Extract the (x, y) coordinate from the center of the cell holding the provided text.  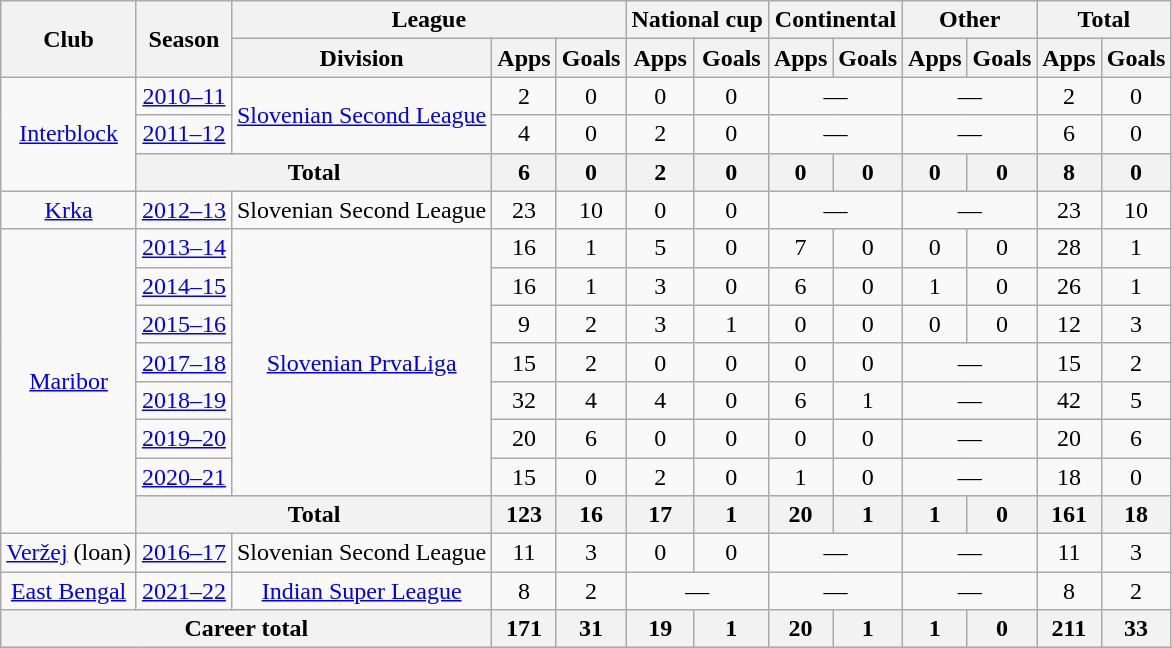
26 (1069, 286)
19 (660, 629)
Interblock (69, 134)
2020–21 (184, 477)
Veržej (loan) (69, 553)
123 (524, 515)
Continental (835, 20)
2013–14 (184, 248)
Career total (246, 629)
Slovenian PrvaLiga (361, 362)
2015–16 (184, 324)
2011–12 (184, 134)
31 (591, 629)
7 (800, 248)
2016–17 (184, 553)
Other (970, 20)
Indian Super League (361, 591)
National cup (697, 20)
161 (1069, 515)
33 (1136, 629)
2014–15 (184, 286)
9 (524, 324)
League (428, 20)
2017–18 (184, 362)
Krka (69, 210)
2021–22 (184, 591)
Season (184, 39)
2018–19 (184, 400)
Club (69, 39)
2012–13 (184, 210)
28 (1069, 248)
2019–20 (184, 438)
17 (660, 515)
32 (524, 400)
Maribor (69, 381)
42 (1069, 400)
2010–11 (184, 96)
171 (524, 629)
East Bengal (69, 591)
211 (1069, 629)
Division (361, 58)
12 (1069, 324)
